For the text-containing cell, return its midpoint in [x, y] coordinate format. 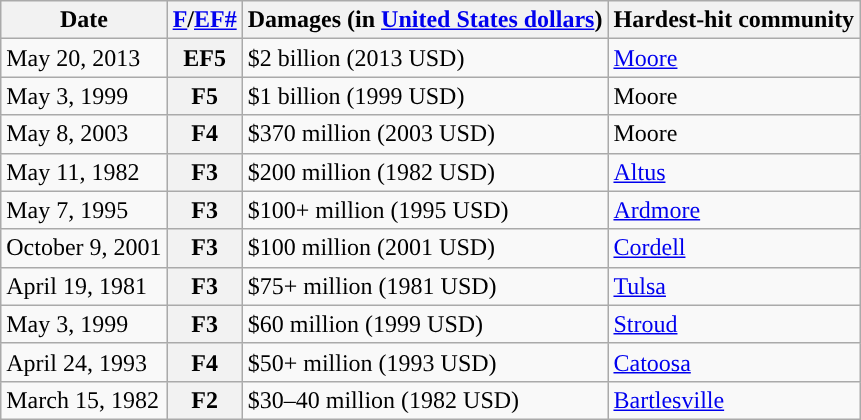
F5 [204, 96]
Stroud [734, 324]
$60 million (1999 USD) [425, 324]
May 8, 2003 [84, 134]
$50+ million (1993 USD) [425, 362]
Ardmore [734, 210]
Hardest-hit community [734, 20]
Bartlesville [734, 400]
$100+ million (1995 USD) [425, 210]
April 19, 1981 [84, 286]
$75+ million (1981 USD) [425, 286]
May 20, 2013 [84, 58]
Damages (in United States dollars) [425, 20]
Tulsa [734, 286]
Cordell [734, 248]
Date [84, 20]
Altus [734, 172]
$100 million (2001 USD) [425, 248]
F2 [204, 400]
April 24, 1993 [84, 362]
$30–40 million (1982 USD) [425, 400]
$200 million (1982 USD) [425, 172]
Catoosa [734, 362]
$1 billion (1999 USD) [425, 96]
May 11, 1982 [84, 172]
$370 million (2003 USD) [425, 134]
$2 billion (2013 USD) [425, 58]
EF5 [204, 58]
F/EF# [204, 20]
March 15, 1982 [84, 400]
October 9, 2001 [84, 248]
May 7, 1995 [84, 210]
